Output the [X, Y] coordinate of the center of the cell containing the given text.  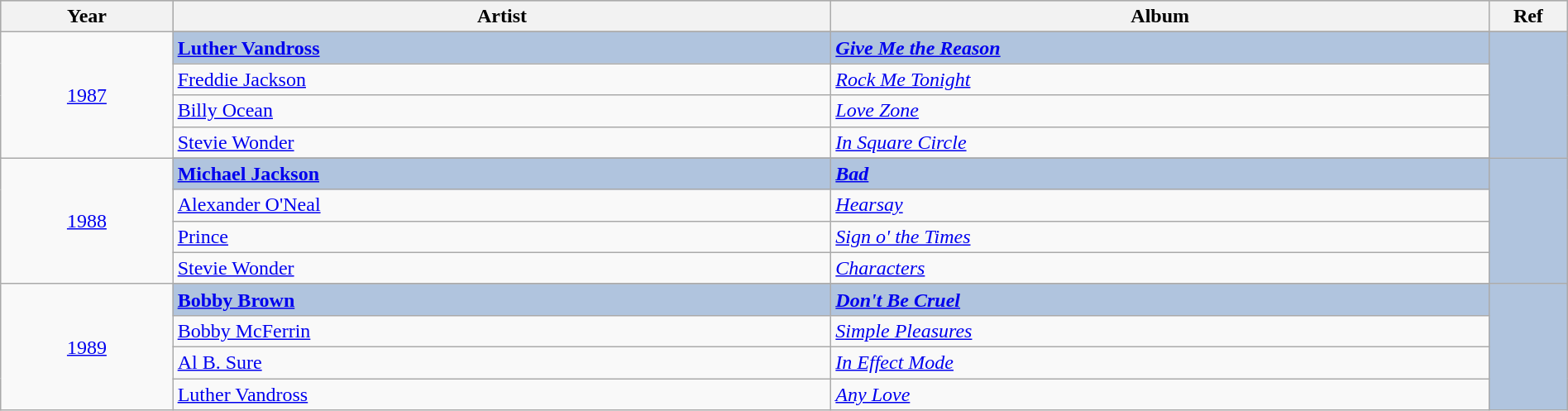
1989 [87, 346]
Hearsay [1160, 205]
Any Love [1160, 394]
Love Zone [1160, 111]
Bobby Brown [502, 299]
Give Me the Reason [1160, 48]
1987 [87, 95]
In Square Circle [1160, 142]
Sign o' the Times [1160, 237]
1988 [87, 221]
Ref [1528, 17]
Rock Me Tonight [1160, 79]
Freddie Jackson [502, 79]
Year [87, 17]
Don't Be Cruel [1160, 299]
Characters [1160, 268]
Billy Ocean [502, 111]
Bobby McFerrin [502, 331]
Prince [502, 237]
In Effect Mode [1160, 362]
Alexander O'Neal [502, 205]
Album [1160, 17]
Michael Jackson [502, 174]
Bad [1160, 174]
Simple Pleasures [1160, 331]
Al B. Sure [502, 362]
Artist [502, 17]
